For the text-containing cell, return its midpoint in [x, y] coordinate format. 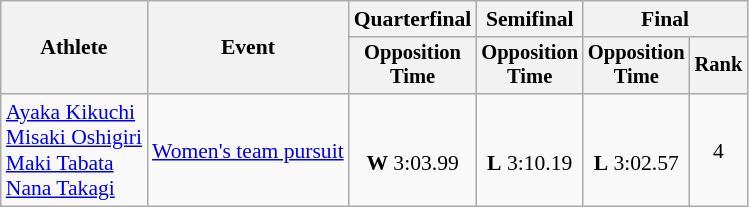
4 [719, 150]
Semifinal [530, 19]
L 3:02.57 [636, 150]
Event [248, 48]
Final [665, 19]
L 3:10.19 [530, 150]
W 3:03.99 [413, 150]
Rank [719, 66]
Ayaka KikuchiMisaki OshigiriMaki TabataNana Takagi [74, 150]
Quarterfinal [413, 19]
Athlete [74, 48]
Women's team pursuit [248, 150]
